Pinpoint the cell where the given text exists, returning its (X, Y) midpoint coordinate. 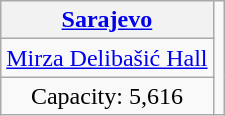
Mirza Delibašić Hall (107, 58)
Sarajevo (107, 20)
Capacity: 5,616 (107, 96)
